Return (x, y) of the center of cell containing provided text 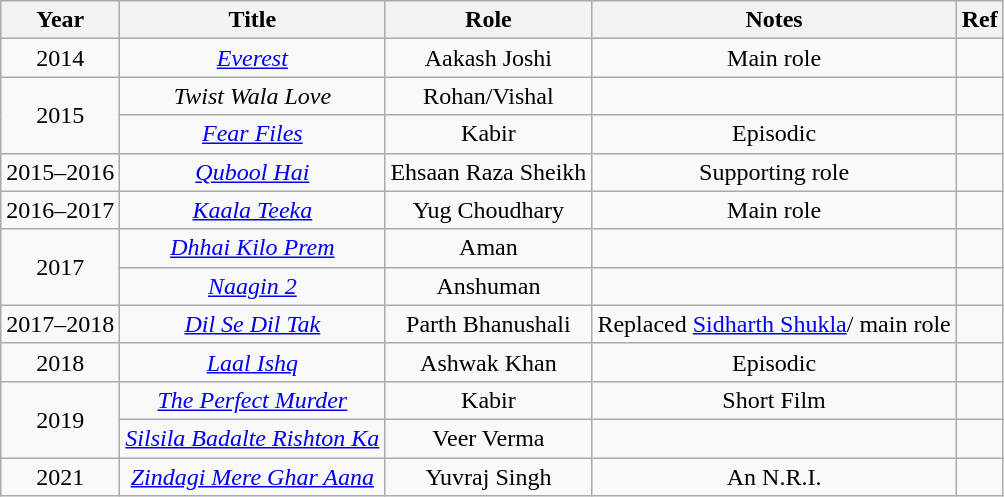
Twist Wala Love (252, 96)
Short Film (774, 400)
Zindagi Mere Ghar Aana (252, 477)
Qubool Hai (252, 172)
Ref (980, 20)
2021 (60, 477)
Laal Ishq (252, 362)
Parth Bhanushali (488, 324)
Silsila Badalte Rishton Ka (252, 438)
2015 (60, 115)
The Perfect Murder (252, 400)
Supporting role (774, 172)
2014 (60, 58)
Year (60, 20)
Ehsaan Raza Sheikh (488, 172)
An N.R.I. (774, 477)
Dil Se Dil Tak (252, 324)
2016–2017 (60, 210)
Everest (252, 58)
2017–2018 (60, 324)
Ashwak Khan (488, 362)
Yug Choudhary (488, 210)
Anshuman (488, 286)
Yuvraj Singh (488, 477)
Role (488, 20)
Kaala Teeka (252, 210)
Rohan/Vishal (488, 96)
2015–2016 (60, 172)
Notes (774, 20)
Aakash Joshi (488, 58)
Veer Verma (488, 438)
Dhhai Kilo Prem (252, 248)
Replaced Sidharth Shukla/ main role (774, 324)
2017 (60, 267)
Aman (488, 248)
Fear Files (252, 134)
Title (252, 20)
Naagin 2 (252, 286)
2018 (60, 362)
2019 (60, 419)
